Output the (x, y) coordinate of the center of the cell containing the given text.  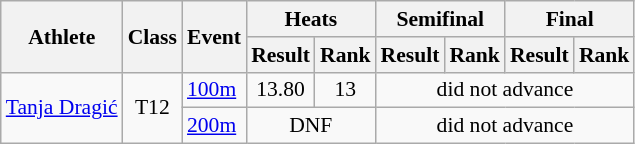
Event (214, 36)
Athlete (62, 36)
200m (214, 126)
100m (214, 90)
13.80 (280, 90)
13 (346, 90)
Tanja Dragić (62, 108)
Semifinal (440, 19)
Final (570, 19)
T12 (152, 108)
Class (152, 36)
DNF (310, 126)
Heats (310, 19)
